Detect which cell encompasses the target text, then output its [X, Y] center coordinate. 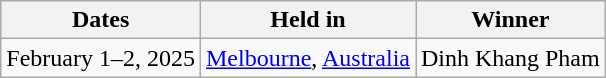
February 1–2, 2025 [101, 58]
Dates [101, 20]
Winner [511, 20]
Held in [308, 20]
Melbourne, Australia [308, 58]
Dinh Khang Pham [511, 58]
